Extract the [x, y] coordinate from the center of the cell holding the provided text.  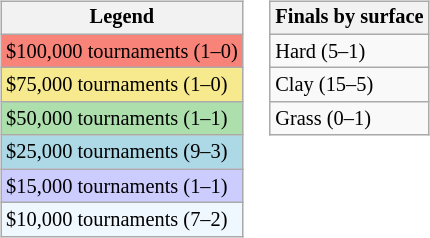
Clay (15–5) [349, 85]
$15,000 tournaments (1–1) [122, 186]
$75,000 tournaments (1–0) [122, 85]
Finals by surface [349, 18]
$25,000 tournaments (9–3) [122, 152]
Grass (0–1) [349, 119]
Legend [122, 18]
$10,000 tournaments (7–2) [122, 220]
$50,000 tournaments (1–1) [122, 119]
$100,000 tournaments (1–0) [122, 51]
Hard (5–1) [349, 51]
